From the cell containing the given text, extract its center point as (X, Y) coordinate. 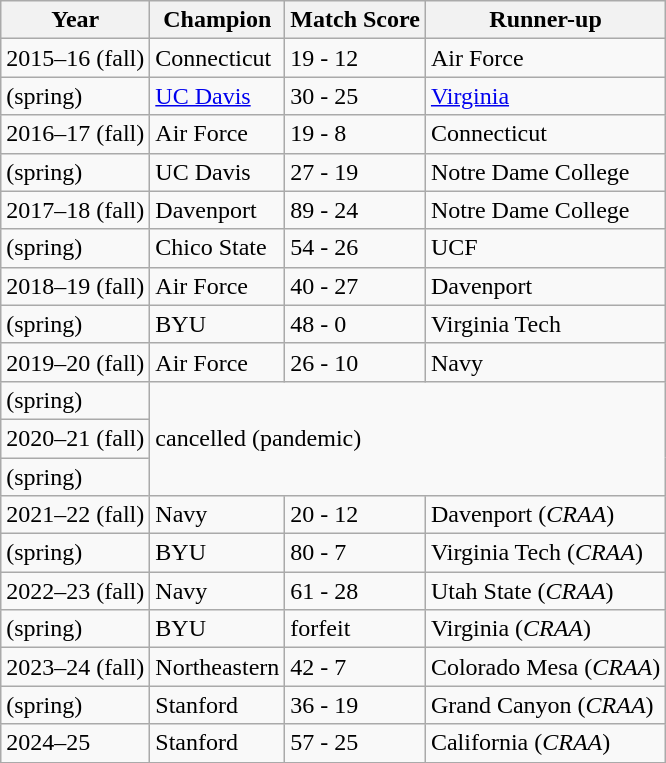
80 - 7 (356, 553)
Virginia (545, 96)
2016–17 (fall) (76, 134)
2020–21 (fall) (76, 438)
20 - 12 (356, 515)
Virginia (CRAA) (545, 629)
Runner-up (545, 20)
2024–25 (76, 743)
Match Score (356, 20)
36 - 19 (356, 705)
30 - 25 (356, 96)
2019–20 (fall) (76, 362)
Virginia Tech (545, 324)
42 - 7 (356, 667)
Year (76, 20)
2018–19 (fall) (76, 286)
Chico State (218, 248)
2022–23 (fall) (76, 591)
cancelled (pandemic) (408, 438)
2015–16 (fall) (76, 58)
California (CRAA) (545, 743)
Grand Canyon (CRAA) (545, 705)
Champion (218, 20)
57 - 25 (356, 743)
19 - 12 (356, 58)
48 - 0 (356, 324)
2021–22 (fall) (76, 515)
Davenport (CRAA) (545, 515)
Virginia Tech (CRAA) (545, 553)
Utah State (CRAA) (545, 591)
UCF (545, 248)
26 - 10 (356, 362)
54 - 26 (356, 248)
19 - 8 (356, 134)
40 - 27 (356, 286)
89 - 24 (356, 210)
Northeastern (218, 667)
forfeit (356, 629)
Colorado Mesa (CRAA) (545, 667)
27 - 19 (356, 172)
2017–18 (fall) (76, 210)
61 - 28 (356, 591)
2023–24 (fall) (76, 667)
